For the text-containing cell, return its midpoint in [x, y] coordinate format. 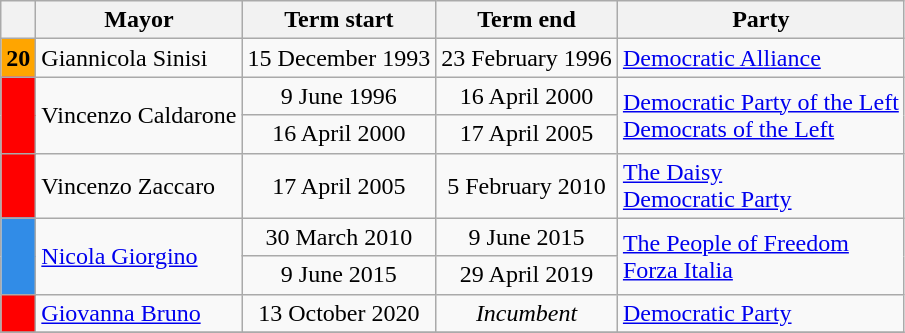
Mayor [139, 20]
Giannicola Sinisi [139, 58]
Democratic Party [760, 313]
Democratic Party of the LeftDemocrats of the Left [760, 115]
Incumbent [527, 313]
Party [760, 20]
Term end [527, 20]
20 [18, 58]
5 February 2010 [527, 186]
Nicola Giorgino [139, 256]
Giovanna Bruno [139, 313]
15 December 1993 [339, 58]
13 October 2020 [339, 313]
Vincenzo Caldarone [139, 115]
29 April 2019 [527, 275]
23 February 1996 [527, 58]
The DaisyDemocratic Party [760, 186]
Vincenzo Zaccaro [139, 186]
30 March 2010 [339, 237]
9 June 1996 [339, 96]
Democratic Alliance [760, 58]
The People of FreedomForza Italia [760, 256]
Term start [339, 20]
